For the text-containing cell, return its midpoint in (x, y) coordinate format. 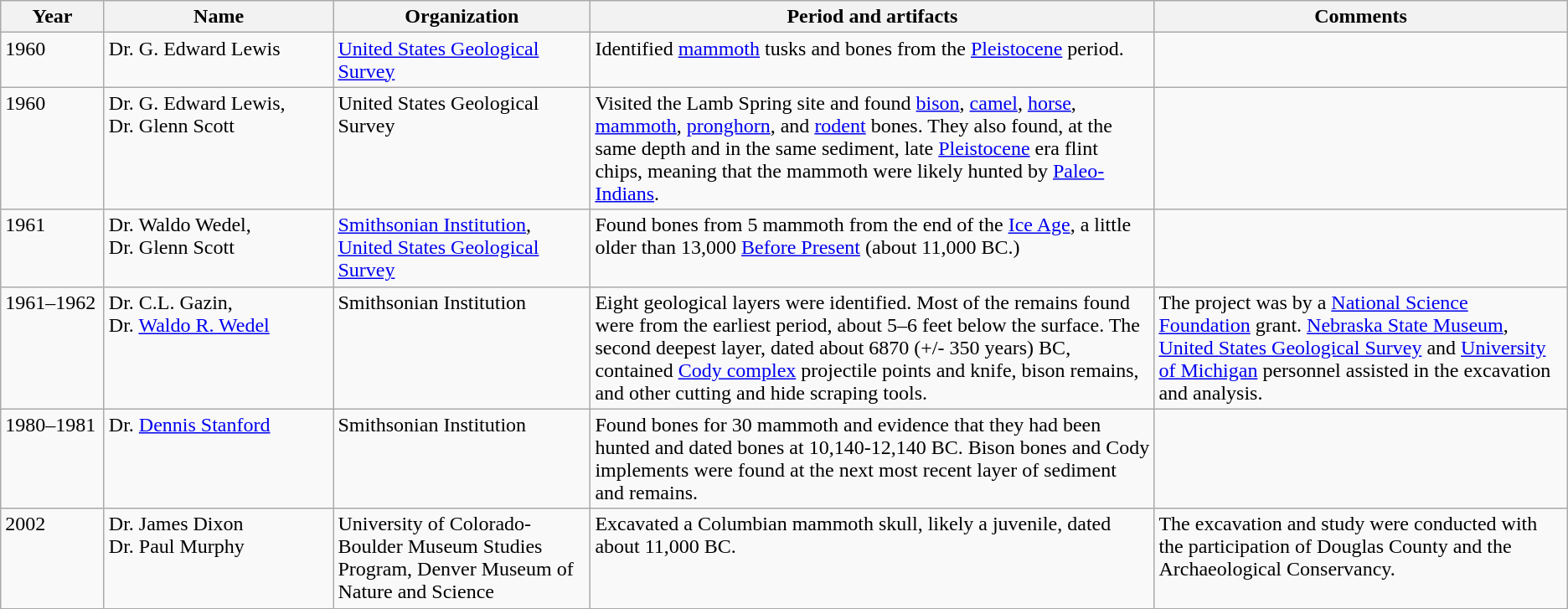
Excavated a Columbian mammoth skull, likely a juvenile, dated about 11,000 BC. (873, 558)
Period and artifacts (873, 17)
Organization (462, 17)
Dr. James DixonDr. Paul Murphy (219, 558)
1961 (53, 248)
2002 (53, 558)
Identified mammoth tusks and bones from the Pleistocene period. (873, 60)
Found bones from 5 mammoth from the end of the Ice Age, a little older than 13,000 Before Present (about 11,000 BC.) (873, 248)
Name (219, 17)
1961–1962 (53, 348)
Dr. Waldo Wedel,Dr. Glenn Scott (219, 248)
Dr. C.L. Gazin,Dr. Waldo R. Wedel (219, 348)
Dr. G. Edward Lewis (219, 60)
1980–1981 (53, 459)
Year (53, 17)
Dr. Dennis Stanford (219, 459)
Comments (1360, 17)
Smithsonian Institution, United States Geological Survey (462, 248)
University of Colorado-Boulder Museum Studies Program, Denver Museum of Nature and Science (462, 558)
The excavation and study were conducted with the participation of Douglas County and the Archaeological Conservancy. (1360, 558)
Dr. G. Edward Lewis,Dr. Glenn Scott (219, 148)
